Capture the cell that displays the provided text and extract its (x, y) central coordinate. 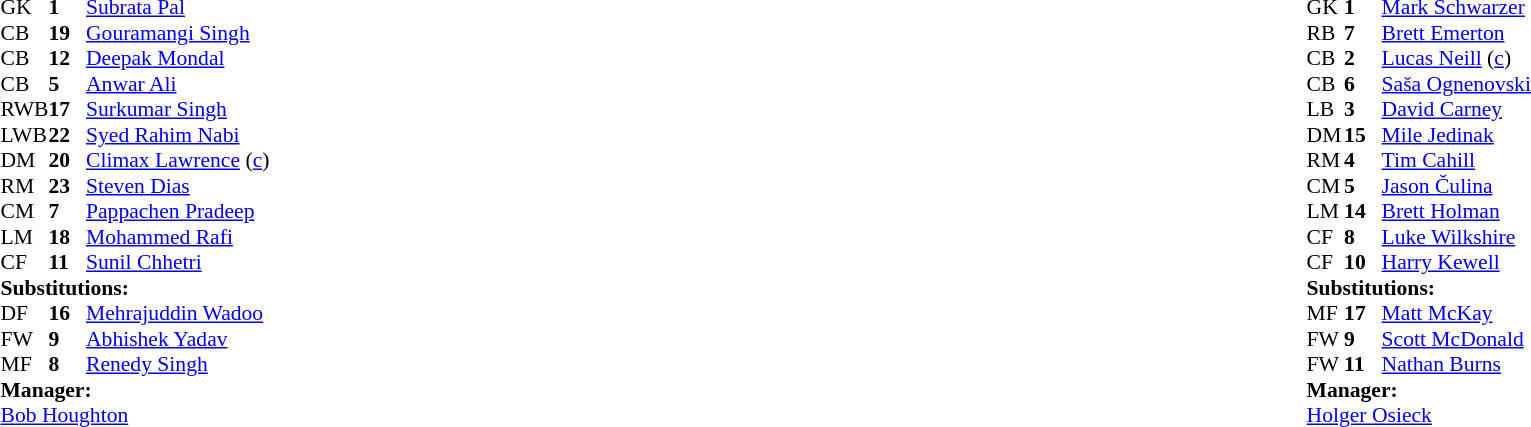
DF (24, 313)
3 (1363, 109)
19 (67, 33)
14 (1363, 211)
Mehrajuddin Wadoo (178, 313)
David Carney (1456, 109)
Pappachen Pradeep (178, 211)
6 (1363, 84)
16 (67, 313)
Matt McKay (1456, 313)
Deepak Mondal (178, 59)
LB (1326, 109)
18 (67, 237)
2 (1363, 59)
4 (1363, 161)
Renedy Singh (178, 365)
Brett Emerton (1456, 33)
Mile Jedinak (1456, 135)
RWB (24, 109)
Climax Lawrence (c) (178, 161)
Gouramangi Singh (178, 33)
22 (67, 135)
Abhishek Yadav (178, 339)
Scott McDonald (1456, 339)
Nathan Burns (1456, 365)
LWB (24, 135)
Luke Wilkshire (1456, 237)
10 (1363, 263)
Brett Holman (1456, 211)
Surkumar Singh (178, 109)
Syed Rahim Nabi (178, 135)
RB (1326, 33)
12 (67, 59)
Sunil Chhetri (178, 263)
Harry Kewell (1456, 263)
Steven Dias (178, 186)
Lucas Neill (c) (1456, 59)
20 (67, 161)
Anwar Ali (178, 84)
Saša Ognenovski (1456, 84)
Tim Cahill (1456, 161)
Jason Čulina (1456, 186)
23 (67, 186)
15 (1363, 135)
Mohammed Rafi (178, 237)
